Output the (x, y) coordinate of the center of the cell containing the given text.  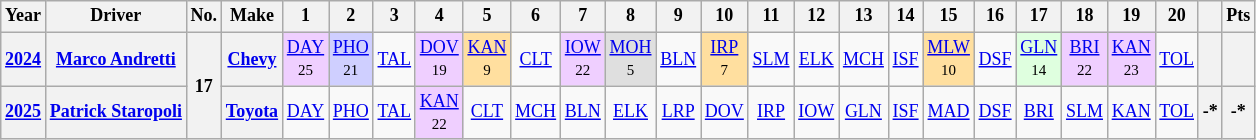
14 (906, 16)
MAD (948, 113)
11 (771, 16)
GLN (864, 113)
4 (439, 16)
BRI (1039, 113)
PHO (350, 113)
PHO21 (350, 59)
6 (536, 16)
GLN14 (1039, 59)
16 (995, 16)
DAY25 (305, 59)
8 (630, 16)
2 (350, 16)
KAN (1131, 113)
3 (394, 16)
9 (678, 16)
2024 (24, 59)
Year (24, 16)
12 (816, 16)
13 (864, 16)
KAN9 (487, 59)
18 (1085, 16)
Chevy (252, 59)
DOV19 (439, 59)
IOW (816, 113)
IRP (771, 113)
IOW22 (582, 59)
20 (1176, 16)
Patrick Staropoli (116, 113)
Marco Andretti (116, 59)
DOV (724, 113)
1 (305, 16)
BRI22 (1085, 59)
5 (487, 16)
KAN23 (1131, 59)
2025 (24, 113)
7 (582, 16)
Toyota (252, 113)
DAY (305, 113)
MOH5 (630, 59)
No. (204, 16)
KAN22 (439, 113)
LRP (678, 113)
Make (252, 16)
Driver (116, 16)
IRP7 (724, 59)
15 (948, 16)
10 (724, 16)
MLW10 (948, 59)
Pts (1238, 16)
19 (1131, 16)
